Identify which cell holds the provided text, then report its [X, Y] central coordinate. 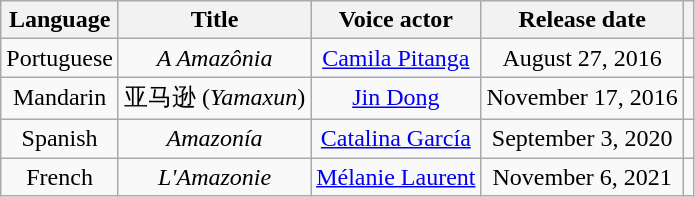
Release date [582, 20]
A Amazônia [214, 58]
Voice actor [396, 20]
Mandarin [60, 98]
November 17, 2016 [582, 98]
Amazonía [214, 138]
French [60, 177]
Mélanie Laurent [396, 177]
亚马逊 (Yamaxun) [214, 98]
September 3, 2020 [582, 138]
L'Amazonie [214, 177]
Jin Dong [396, 98]
Spanish [60, 138]
Title [214, 20]
Portuguese [60, 58]
August 27, 2016 [582, 58]
November 6, 2021 [582, 177]
Language [60, 20]
Catalina García [396, 138]
Camila Pitanga [396, 58]
